Capture the cell that displays the provided text and extract its [X, Y] central coordinate. 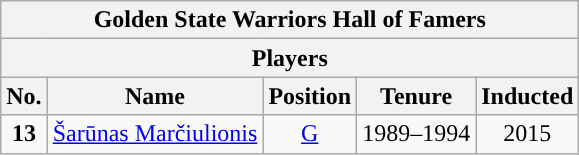
Position [310, 96]
Šarūnas Marčiulionis [155, 134]
G [310, 134]
Players [290, 58]
13 [24, 134]
2015 [528, 134]
1989–1994 [416, 134]
Golden State Warriors Hall of Famers [290, 20]
No. [24, 96]
Inducted [528, 96]
Tenure [416, 96]
Name [155, 96]
